Find where the given text appears and provide that cell's center as [x, y] coordinate. 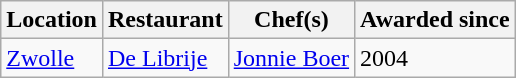
De Librije [165, 58]
Restaurant [165, 20]
Jonnie Boer [291, 58]
Awarded since [436, 20]
2004 [436, 58]
Location [52, 20]
Chef(s) [291, 20]
Zwolle [52, 58]
